Locate the cell with the specified text and output its [x, y] center coordinate. 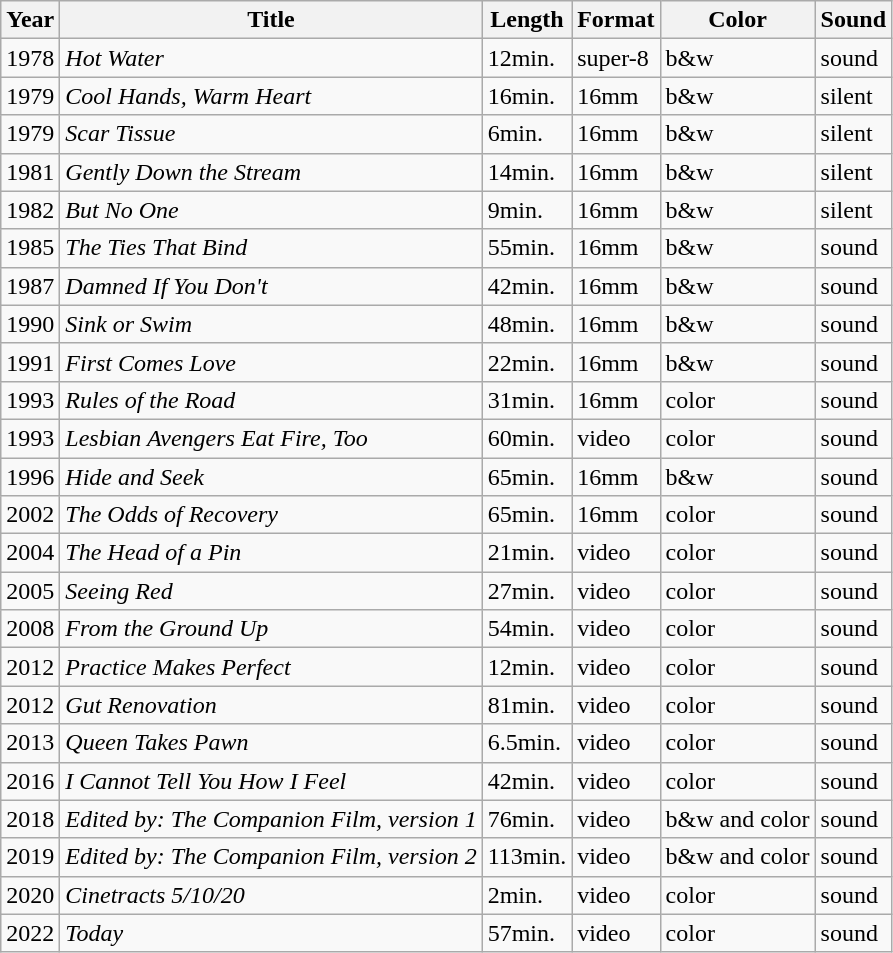
55min. [527, 248]
6.5min. [527, 743]
9min. [527, 210]
31min. [527, 400]
60min. [527, 438]
1978 [30, 58]
The Odds of Recovery [271, 515]
1990 [30, 324]
48min. [527, 324]
1982 [30, 210]
1985 [30, 248]
6min. [527, 134]
2013 [30, 743]
57min. [527, 933]
113min. [527, 857]
The Head of a Pin [271, 553]
Length [527, 20]
Damned If You Don't [271, 286]
Hide and Seek [271, 477]
Sink or Swim [271, 324]
Seeing Red [271, 591]
Sound [853, 20]
super-8 [616, 58]
Cinetracts 5/10/20 [271, 895]
76min. [527, 819]
I Cannot Tell You How I Feel [271, 781]
2022 [30, 933]
27min. [527, 591]
Queen Takes Pawn [271, 743]
Edited by: The Companion Film, version 1 [271, 819]
From the Ground Up [271, 629]
Scar Tissue [271, 134]
16min. [527, 96]
Format [616, 20]
Year [30, 20]
21min. [527, 553]
1996 [30, 477]
1981 [30, 172]
Rules of the Road [271, 400]
2002 [30, 515]
Title [271, 20]
54min. [527, 629]
First Comes Love [271, 362]
But No One [271, 210]
2018 [30, 819]
The Ties That Bind [271, 248]
81min. [527, 705]
2004 [30, 553]
Cool Hands, Warm Heart [271, 96]
Color [738, 20]
22min. [527, 362]
Gently Down the Stream [271, 172]
Practice Makes Perfect [271, 667]
2016 [30, 781]
Today [271, 933]
Hot Water [271, 58]
Lesbian Avengers Eat Fire, Too [271, 438]
Gut Renovation [271, 705]
1987 [30, 286]
1991 [30, 362]
14min. [527, 172]
Edited by: The Companion Film, version 2 [271, 857]
2008 [30, 629]
2min. [527, 895]
2019 [30, 857]
2005 [30, 591]
2020 [30, 895]
